Return (x, y) of the center of cell containing provided text 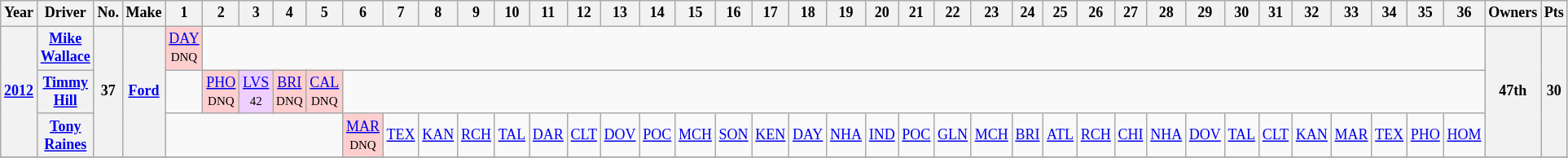
24 (1028, 13)
22 (953, 13)
MAR (1351, 135)
GLN (953, 135)
14 (657, 13)
ATL (1061, 135)
Ford (143, 91)
17 (771, 13)
32 (1311, 13)
HOM (1465, 135)
34 (1390, 13)
SON (733, 135)
26 (1096, 13)
BRIDNQ (290, 92)
Tony Raines (65, 135)
Make (143, 13)
25 (1061, 13)
19 (846, 13)
16 (733, 13)
Driver (65, 13)
DAY (808, 135)
35 (1425, 13)
13 (620, 13)
3 (256, 13)
15 (696, 13)
KEN (771, 135)
10 (512, 13)
CHI (1131, 135)
47th (1513, 91)
36 (1465, 13)
4 (290, 13)
DAYDNQ (184, 48)
Owners (1513, 13)
7 (401, 13)
37 (108, 91)
18 (808, 13)
20 (881, 13)
9 (477, 13)
Pts (1554, 13)
IND (881, 135)
Mike Wallace (65, 48)
LVS42 (256, 92)
12 (583, 13)
5 (324, 13)
23 (991, 13)
No. (108, 13)
1 (184, 13)
27 (1131, 13)
PHODNQ (222, 92)
CALDNQ (324, 92)
MARDNQ (363, 135)
6 (363, 13)
2012 (20, 91)
Year (20, 13)
33 (1351, 13)
BRI (1028, 135)
DAR (549, 135)
2 (222, 13)
29 (1205, 13)
21 (916, 13)
8 (438, 13)
PHO (1425, 135)
11 (549, 13)
Timmy Hill (65, 92)
31 (1276, 13)
28 (1166, 13)
